Capture the cell that displays the provided text and extract its (x, y) central coordinate. 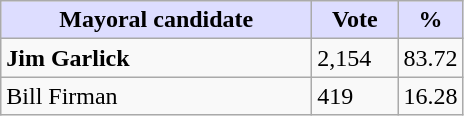
% (430, 20)
Jim Garlick (156, 58)
Mayoral candidate (156, 20)
83.72 (430, 58)
Bill Firman (156, 96)
2,154 (355, 58)
Vote (355, 20)
16.28 (430, 96)
419 (355, 96)
